Capture the cell that displays the provided text and extract its [x, y] central coordinate. 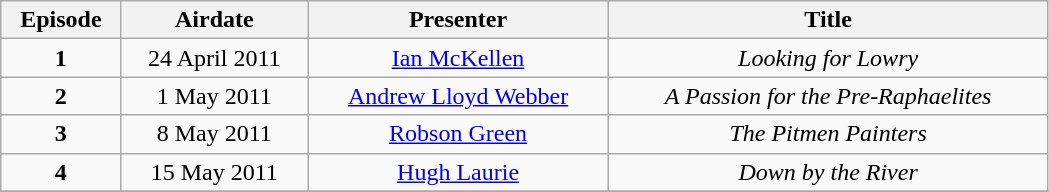
A Passion for the Pre-Raphaelites [828, 96]
4 [61, 172]
Presenter [458, 20]
Down by the River [828, 172]
Ian McKellen [458, 58]
1 May 2011 [214, 96]
The Pitmen Painters [828, 134]
Andrew Lloyd Webber [458, 96]
Title [828, 20]
3 [61, 134]
8 May 2011 [214, 134]
2 [61, 96]
Airdate [214, 20]
Hugh Laurie [458, 172]
Episode [61, 20]
15 May 2011 [214, 172]
Looking for Lowry [828, 58]
Robson Green [458, 134]
24 April 2011 [214, 58]
1 [61, 58]
